Locate the cell with the specified text and output its [X, Y] center coordinate. 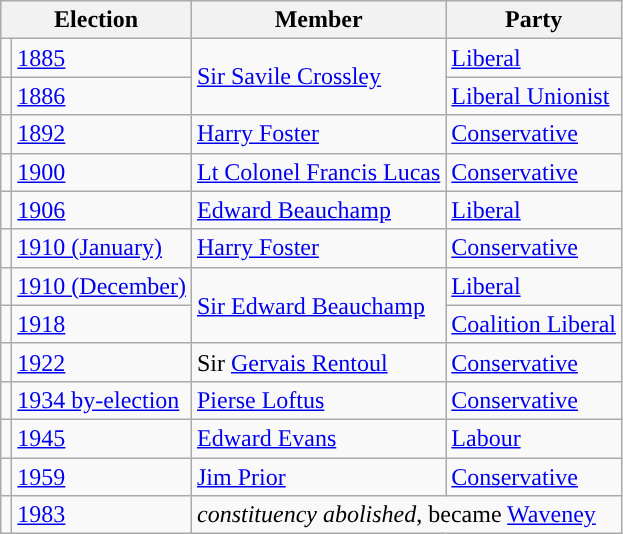
Sir Gervais Rentoul [318, 362]
Election [96, 20]
Edward Beauchamp [318, 210]
1906 [102, 210]
1886 [102, 96]
1892 [102, 134]
1983 [102, 515]
1885 [102, 58]
Sir Savile Crossley [318, 77]
1910 (December) [102, 286]
Lt Colonel Francis Lucas [318, 172]
1900 [102, 172]
Pierse Loftus [318, 400]
1922 [102, 362]
Party [534, 20]
Sir Edward Beauchamp [318, 305]
1945 [102, 438]
Coalition Liberal [534, 324]
Liberal Unionist [534, 96]
1918 [102, 324]
1910 (January) [102, 248]
constituency abolished, became Waveney [406, 515]
Member [318, 20]
Edward Evans [318, 438]
1959 [102, 477]
Labour [534, 438]
1934 by-election [102, 400]
Jim Prior [318, 477]
